For the text-containing cell, return its midpoint in [x, y] coordinate format. 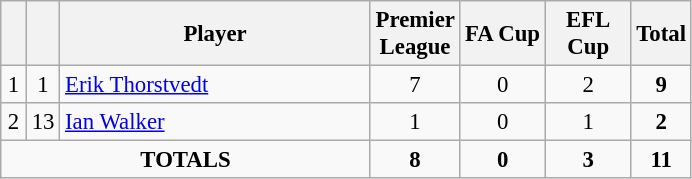
Ian Walker [216, 122]
7 [414, 85]
Total [661, 34]
FA Cup [503, 34]
9 [661, 85]
13 [42, 122]
TOTALS [186, 160]
Erik Thorstvedt [216, 85]
11 [661, 160]
8 [414, 160]
Premier League [414, 34]
Player [216, 34]
EFL Cup [588, 34]
3 [588, 160]
